Extract the (X, Y) coordinate from the center of the cell holding the provided text.  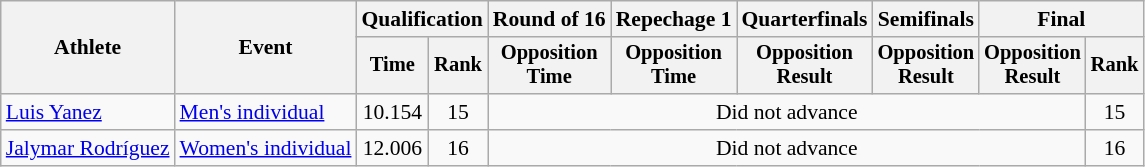
Qualification (422, 19)
Quarterfinals (804, 19)
Final (1061, 19)
Time (393, 66)
Jalymar Rodríguez (88, 148)
Round of 16 (550, 19)
Women's individual (266, 148)
Luis Yanez (88, 112)
10.154 (393, 112)
Athlete (88, 48)
Semifinals (926, 19)
Men's individual (266, 112)
Event (266, 48)
12.006 (393, 148)
Repechage 1 (674, 19)
